Pinpoint the cell where the given text exists, returning its [X, Y] midpoint coordinate. 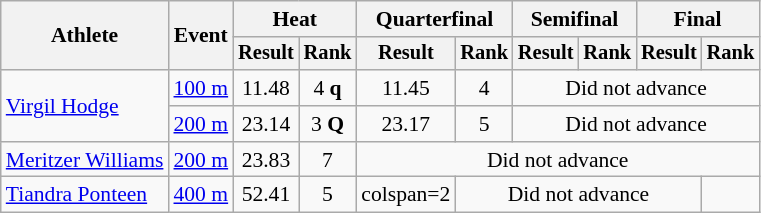
4 [484, 88]
Quarterfinal [434, 19]
11.48 [266, 88]
23.14 [266, 124]
Athlete [85, 36]
400 m [200, 195]
3 Q [328, 124]
colspan=2 [406, 195]
23.17 [406, 124]
Meritzer Williams [85, 160]
4 q [328, 88]
Final [698, 19]
7 [328, 160]
Semifinal [574, 19]
100 m [200, 88]
Tiandra Ponteen [85, 195]
Virgil Hodge [85, 106]
Event [200, 36]
52.41 [266, 195]
23.83 [266, 160]
11.45 [406, 88]
Heat [294, 19]
